Search for the cell housing the specified text and yield its [X, Y] center coordinate. 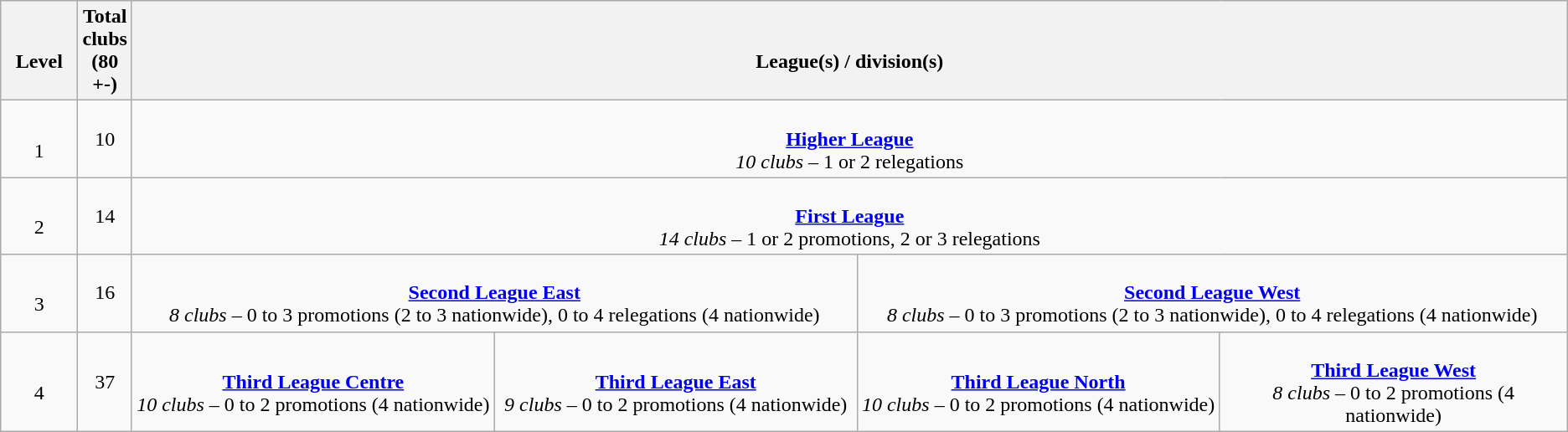
Third League East 9 clubs – 0 to 2 promotions (4 nationwide) [675, 382]
Third League Centre 10 clubs – 0 to 2 promotions (4 nationwide) [313, 382]
Total clubs (80 +-) [105, 50]
10 [105, 139]
14 [105, 216]
Second League East 8 clubs – 0 to 3 promotions (2 to 3 nationwide), 0 to 4 relegations (4 nationwide) [494, 293]
Level [39, 50]
First League 14 clubs – 1 or 2 promotions, 2 or 3 relegations [849, 216]
League(s) / division(s) [849, 50]
Higher League 10 clubs – 1 or 2 relegations [849, 139]
37 [105, 382]
16 [105, 293]
2 [39, 216]
Third League West 8 clubs – 0 to 2 promotions (4 nationwide) [1394, 382]
3 [39, 293]
1 [39, 139]
4 [39, 382]
Third League North 10 clubs – 0 to 2 promotions (4 nationwide) [1039, 382]
Second League West 8 clubs – 0 to 3 promotions (2 to 3 nationwide), 0 to 4 relegations (4 nationwide) [1212, 293]
